Output the [x, y] coordinate of the center of the cell containing the given text.  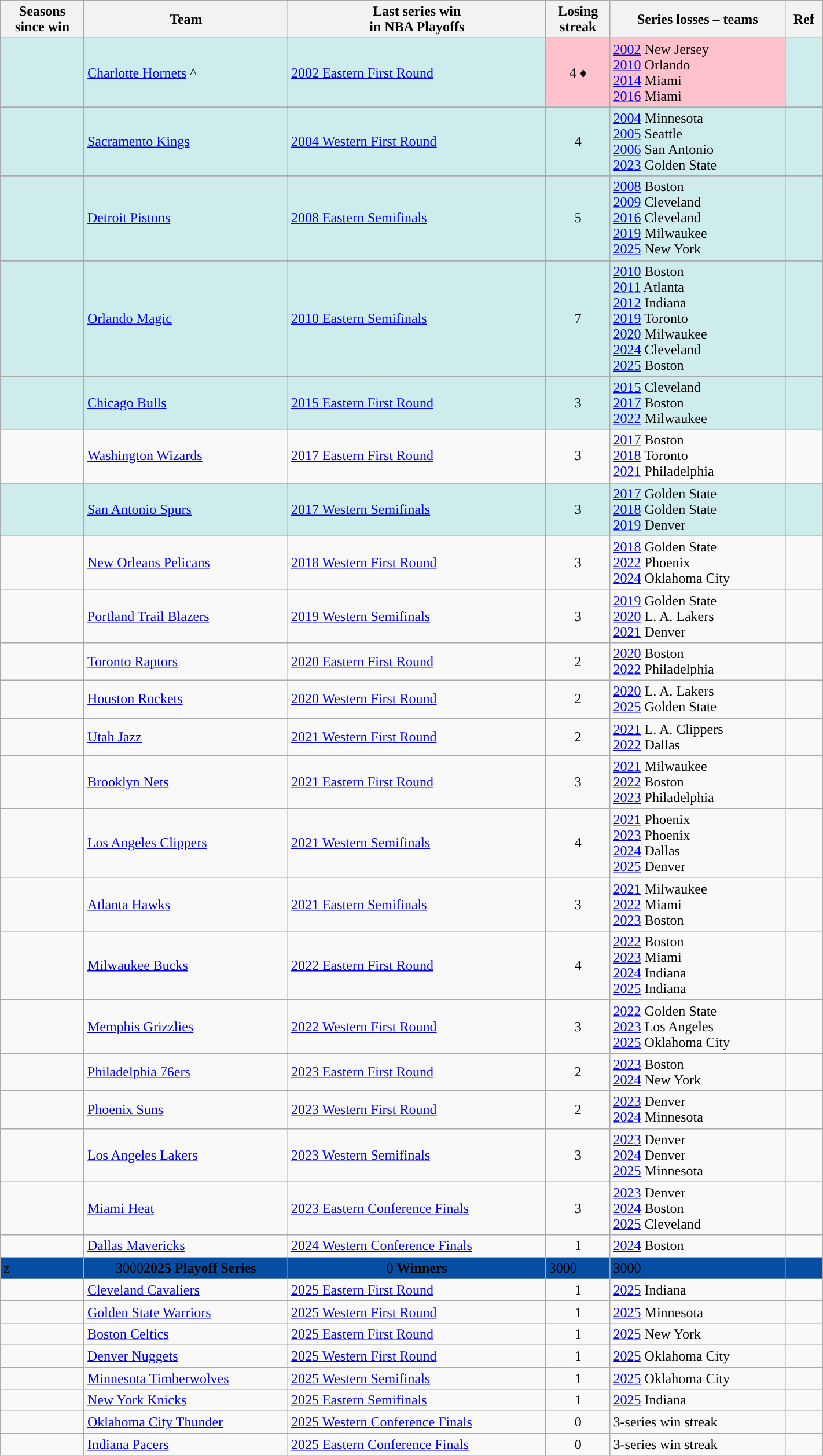
2019 Western Semifinals [417, 616]
7 [578, 318]
2025 Western Semifinals [417, 1378]
30002025 Playoff Series [186, 1268]
2017 Eastern First Round [417, 456]
4 ♦ [578, 73]
2010 Boston2011 Atlanta2012 Indiana2019 Toronto 2020 Milwaukee 2024 Cleveland2025 Boston [697, 318]
2021 Eastern First Round [417, 782]
2022 Golden State2023 Los Angeles2025 Oklahoma City [697, 1027]
Houston Rockets [186, 699]
2002 New Jersey2010 Orlando2014 Miami2016 Miami [697, 73]
Toronto Raptors [186, 661]
2023 Eastern Conference Finals [417, 1208]
Memphis Grizzlies [186, 1027]
2021 Western Semifinals [417, 844]
2021 Milwaukee2022 Miami2023 Boston [697, 905]
2025 New York [697, 1334]
2002 Eastern First Round [417, 73]
2024 Boston [697, 1246]
2008 Eastern Semifinals [417, 218]
2025 Western Conference Finals [417, 1422]
2023 Denver2024 Minnesota [697, 1110]
Philadelphia 76ers [186, 1072]
2022 Eastern First Round [417, 965]
Seasonssince win [43, 20]
2024 Western Conference Finals [417, 1246]
Last series winin NBA Playoffs [417, 20]
2010 Eastern Semifinals [417, 318]
Milwaukee Bucks [186, 965]
2021 L. A. Clippers2022 Dallas [697, 736]
Chicago Bulls [186, 403]
Dallas Mavericks [186, 1246]
Series losses – teams [697, 20]
2004 Minnesota2005 Seattle2006 San Antonio 2023 Golden State [697, 141]
Miami Heat [186, 1208]
z [43, 1268]
2025 Eastern Conference Finals [417, 1444]
Sacramento Kings [186, 141]
2025 Eastern Semifinals [417, 1400]
Ref [803, 20]
Los Angeles Lakers [186, 1155]
2023 Western Semifinals [417, 1155]
2015 Cleveland2017 Boston2022 Milwaukee [697, 403]
2021 Eastern Semifinals [417, 905]
Los Angeles Clippers [186, 844]
Golden State Warriors [186, 1312]
2018 Golden State2022 Phoenix2024 Oklahoma City [697, 562]
Orlando Magic [186, 318]
Boston Celtics [186, 1334]
Losingstreak [578, 20]
New York Knicks [186, 1400]
2020 Western First Round [417, 699]
2004 Western First Round [417, 141]
2017 Golden State2018 Golden State2019 Denver [697, 509]
Indiana Pacers [186, 1444]
Atlanta Hawks [186, 905]
2025 Minnesota [697, 1312]
2018 Western First Round [417, 562]
San Antonio Spurs [186, 509]
2021 Western First Round [417, 736]
2022 Boston2023 Miami2024 Indiana2025 Indiana [697, 965]
0 Winners [417, 1268]
Minnesota Timberwolves [186, 1378]
2015 Eastern First Round [417, 403]
Cleveland Cavaliers [186, 1290]
Detroit Pistons [186, 218]
Utah Jazz [186, 736]
2019 Golden State2020 L. A. Lakers2021 Denver [697, 616]
Oklahoma City Thunder [186, 1422]
2021 Milwaukee2022 Boston2023 Philadelphia [697, 782]
Team [186, 20]
New Orleans Pelicans [186, 562]
2023 Boston2024 New York [697, 1072]
2023 Denver2024 Denver2025 Minnesota [697, 1155]
5 [578, 218]
2022 Western First Round [417, 1027]
2008 Boston2009 Cleveland2016 Cleveland2019 Milwaukee2025 New York [697, 218]
Washington Wizards [186, 456]
2020 Eastern First Round [417, 661]
Brooklyn Nets [186, 782]
2017 Boston2018 Toronto2021 Philadelphia [697, 456]
2020 L. A. Lakers2025 Golden State [697, 699]
2023 Western First Round [417, 1110]
2020 Boston2022 Philadelphia [697, 661]
2023 Eastern First Round [417, 1072]
2023 Denver2024 Boston2025 Cleveland [697, 1208]
Phoenix Suns [186, 1110]
Charlotte Hornets ^ [186, 73]
2017 Western Semifinals [417, 509]
2021 Phoenix2023 Phoenix2024 Dallas2025 Denver [697, 844]
Portland Trail Blazers [186, 616]
Denver Nuggets [186, 1356]
